From the cell containing the given text, extract its center point as (X, Y) coordinate. 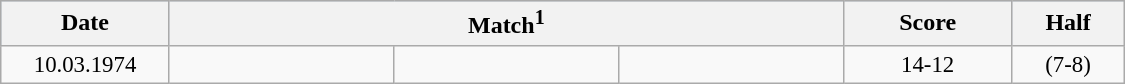
(7-8) (1068, 64)
Score (928, 24)
14-12 (928, 64)
Match1 (506, 24)
Half (1068, 24)
Date (86, 24)
10.03.1974 (86, 64)
